Return the [x, y] coordinate for the center point of the cell that contains the specified text.  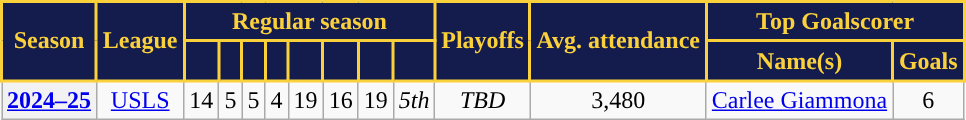
USLS [140, 100]
Top Goalscorer [835, 22]
Season [50, 42]
Name(s) [799, 61]
16 [340, 100]
4 [276, 100]
6 [928, 100]
Regular season [310, 22]
Avg. attendance [618, 42]
TBD [482, 100]
14 [202, 100]
2024–25 [50, 100]
Carlee Giammona [799, 100]
Playoffs [482, 42]
League [140, 42]
3,480 [618, 100]
Goals [928, 61]
5th [414, 100]
